Capture the cell that displays the provided text and extract its [x, y] central coordinate. 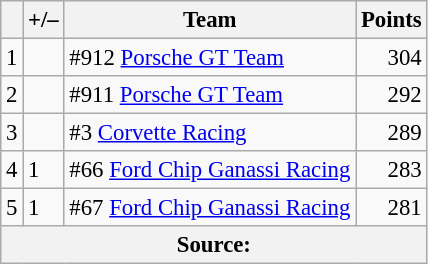
Team [210, 20]
292 [392, 95]
304 [392, 58]
281 [392, 208]
#3 Corvette Racing [210, 133]
283 [392, 170]
5 [12, 208]
+/– [44, 20]
Points [392, 20]
#66 Ford Chip Ganassi Racing [210, 170]
3 [12, 133]
2 [12, 95]
#912 Porsche GT Team [210, 58]
#911 Porsche GT Team [210, 95]
289 [392, 133]
Source: [214, 245]
#67 Ford Chip Ganassi Racing [210, 208]
4 [12, 170]
